Find where the given text appears and provide that cell's center as [x, y] coordinate. 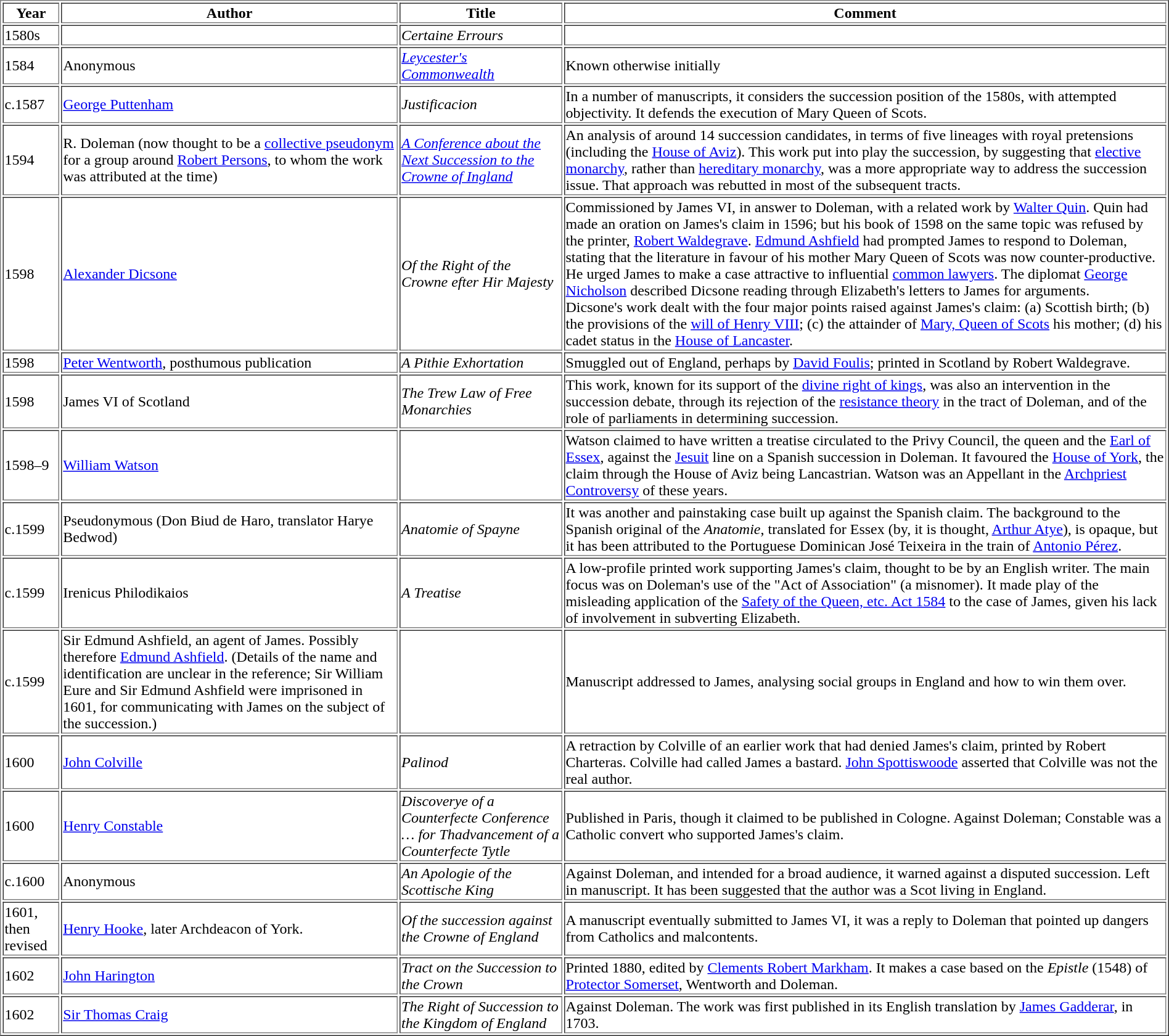
Tract on the Succession to the Crown [481, 976]
1598–9 [31, 466]
Alexander Dicsone [229, 274]
Of the succession against the Crowne of England [481, 929]
Printed 1880, edited by Clements Robert Markham. It makes a case based on the Epistle (1548) of Protector Somerset, Wentworth and Doleman. [866, 976]
Irenicus Philodikaios [229, 593]
A manuscript eventually submitted to James VI, it was a reply to Doleman that pointed up dangers from Catholics and malcontents. [866, 929]
George Puttenham [229, 105]
The Right of Succession to the Kingdom of England [481, 1015]
Certaine Errours [481, 35]
John Harington [229, 976]
Sir Thomas Craig [229, 1015]
James VI of Scotland [229, 402]
Palinod [481, 762]
Known otherwise initially [866, 65]
Discoverye of a Counterfecte Conference … for Thadvancement of a Counterfecte Tytle [481, 826]
Year [31, 12]
Anatomie of Spayne [481, 529]
Published in Paris, though it claimed to be published in Cologne. Against Doleman; Constable was a Catholic convert who supported James's claim. [866, 826]
R. Doleman (now thought to be a collective pseudonym for a group around Robert Persons, to whom the work was attributed at the time) [229, 160]
Henry Constable [229, 826]
c.1600 [31, 882]
Pseudonymous (Don Biud de Haro, translator Harye Bedwod) [229, 529]
John Colville [229, 762]
A Pithie Exhortation [481, 363]
A Treatise [481, 593]
Henry Hooke, later Archdeacon of York. [229, 929]
Title [481, 12]
Comment [866, 12]
1601, then revised [31, 929]
Manuscript addressed to James, analysing social groups in England and how to win them over. [866, 682]
The Trew Law of Free Monarchies [481, 402]
Smuggled out of England, perhaps by David Foulis; printed in Scotland by Robert Waldegrave. [866, 363]
Against Doleman. The work was first published in its English translation by James Gadderar, in 1703. [866, 1015]
1594 [31, 160]
c.1587 [31, 105]
An Apologie of the Scottische King [481, 882]
William Watson [229, 466]
1584 [31, 65]
1580s [31, 35]
Justificacion [481, 105]
Leycester's Commonwealth [481, 65]
Author [229, 12]
A Conference about the Next Succession to the Crowne of Ingland [481, 160]
Of the Right of the Crowne efter Hir Majesty [481, 274]
Peter Wentworth, posthumous publication [229, 363]
